Provide the (X, Y) coordinate of the cell's center where the given text is located.  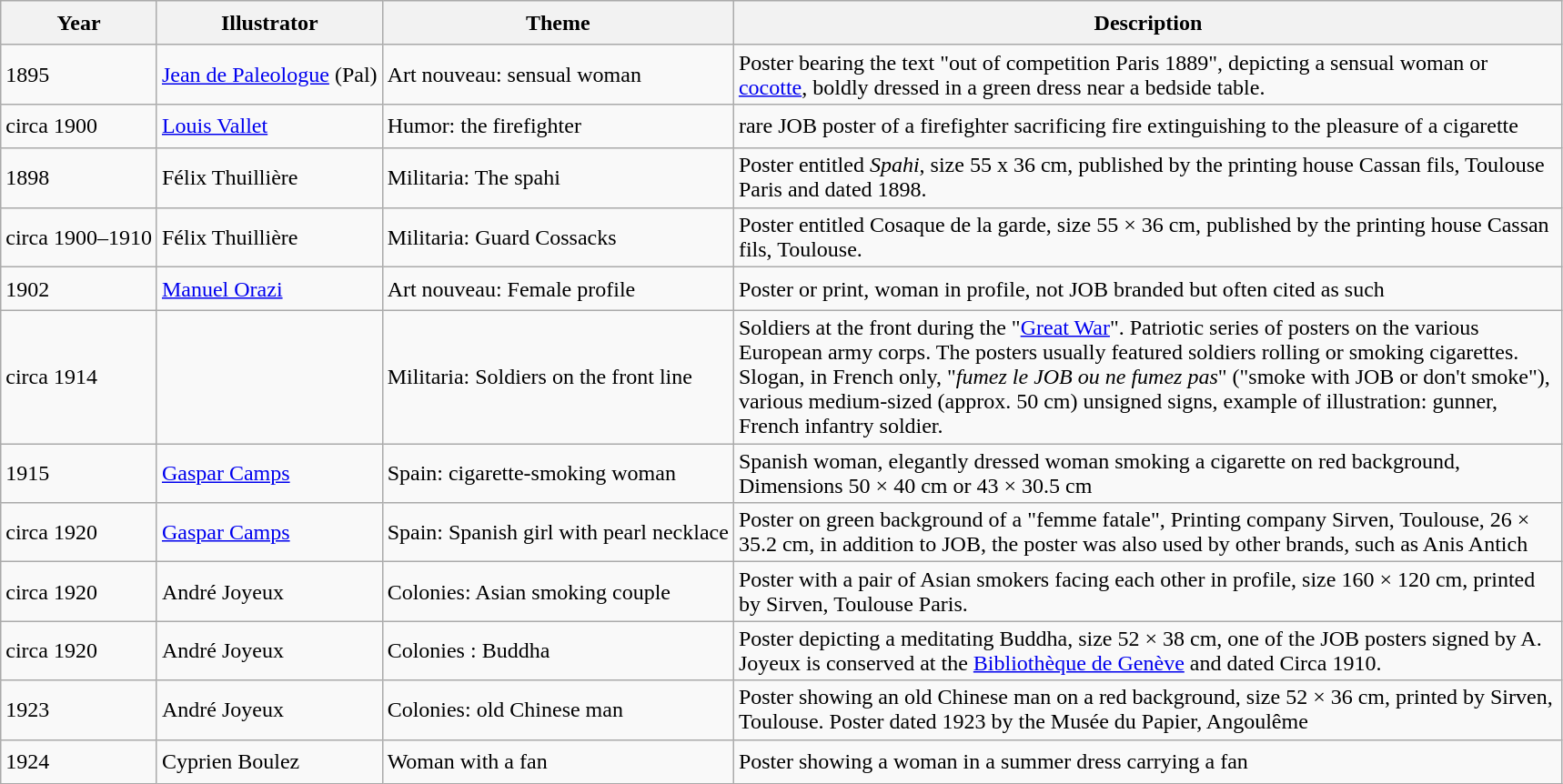
Louis Vallet (269, 126)
Colonies : Buddha (558, 651)
Colonies: Asian smoking couple (558, 591)
Illustrator (269, 24)
Militaria: Soldiers on the front line (558, 377)
1923 (79, 709)
circa 1900–1910 (79, 236)
Theme (558, 24)
Art nouveau: Female profile (558, 289)
1898 (79, 178)
Militaria: The spahi (558, 178)
Militaria: Guard Cossacks (558, 236)
Woman with a fan (558, 762)
Spain: cigarette-smoking woman (558, 473)
Jean de Paleologue (Pal) (269, 75)
1902 (79, 289)
Poster showing a woman in a summer dress carrying a fan (1148, 762)
Cyprien Boulez (269, 762)
1915 (79, 473)
Poster with a pair of Asian smokers facing each other in profile, size 160 × 120 cm, printed by Sirven, Toulouse Paris. (1148, 591)
Poster bearing the text "out of competition Paris 1889", depicting a sensual woman or cocotte, boldly dressed in a green dress near a bedside table. (1148, 75)
1924 (79, 762)
Poster entitled Cosaque de la garde, size 55 × 36 cm, published by the printing house Cassan fils, Toulouse. (1148, 236)
Manuel Orazi (269, 289)
Colonies: old Chinese man (558, 709)
rare JOB poster of a firefighter sacrificing fire extinguishing to the pleasure of a cigarette (1148, 126)
Poster or print, woman in profile, not JOB branded but often cited as such (1148, 289)
Year (79, 24)
1895 (79, 75)
Art nouveau: sensual woman (558, 75)
Humor: the firefighter (558, 126)
Spain: Spanish girl with pearl necklace (558, 533)
circa 1914 (79, 377)
circa 1900 (79, 126)
Spanish woman, elegantly dressed woman smoking a cigarette on red background, Dimensions 50 × 40 cm or 43 × 30.5 cm (1148, 473)
Poster entitled Spahi, size 55 x 36 cm, published by the printing house Cassan fils, Toulouse Paris and dated 1898. (1148, 178)
Description (1148, 24)
